Identify which cell holds the provided text, then report its (X, Y) central coordinate. 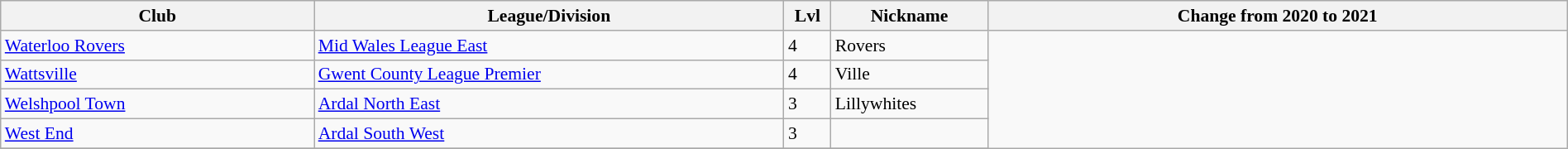
Waterloo Rovers (157, 46)
Change from 2020 to 2021 (1277, 16)
League/Division (549, 16)
Rovers (910, 46)
Welshpool Town (157, 104)
Gwent County League Premier (549, 74)
Wattsville (157, 74)
West End (157, 134)
Lillywhites (910, 104)
Lvl (807, 16)
Club (157, 16)
Nickname (910, 16)
Ardal North East (549, 104)
Ardal South West (549, 134)
Mid Wales League East (549, 46)
Ville (910, 74)
